Provide the (X, Y) coordinate of the cell's center where the given text is located.  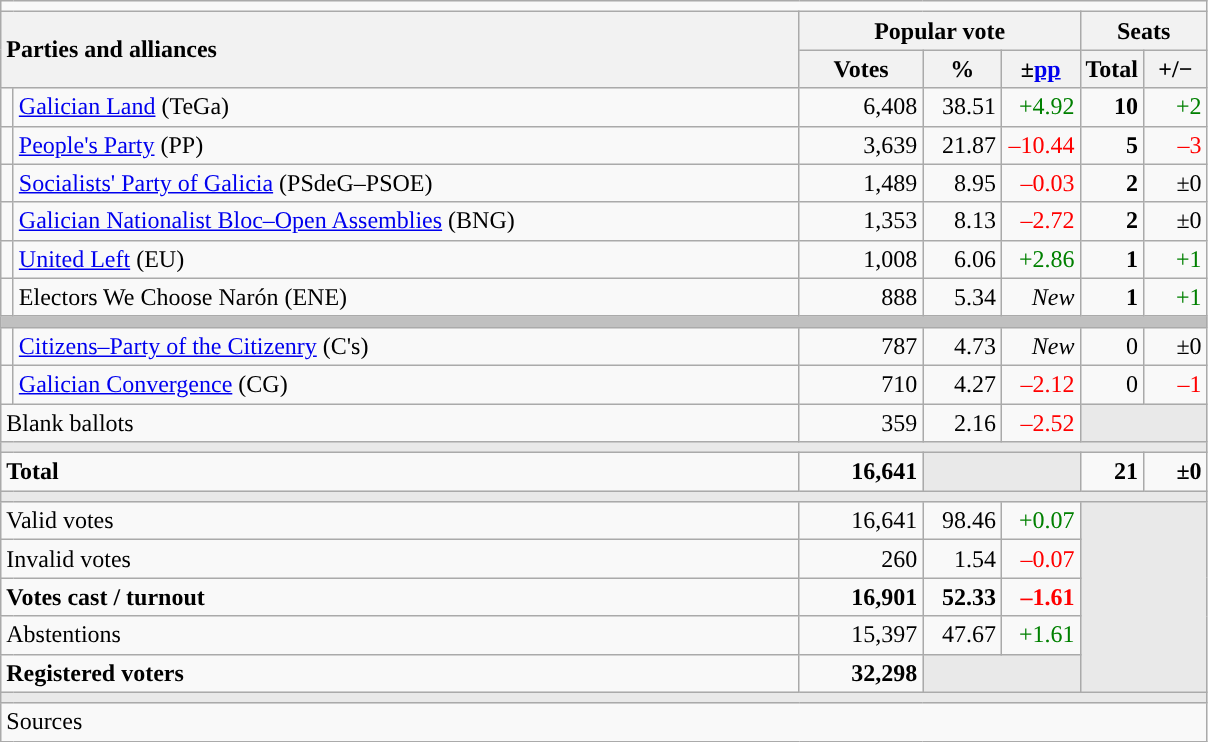
710 (861, 384)
32,298 (861, 673)
787 (861, 346)
Registered voters (400, 673)
Popular vote (940, 31)
–2.72 (1040, 221)
Galician Land (TeGa) (406, 107)
Valid votes (400, 521)
38.51 (962, 107)
–0.07 (1040, 559)
260 (861, 559)
+1.61 (1040, 635)
47.67 (962, 635)
52.33 (962, 597)
1,008 (861, 259)
Votes (861, 69)
21 (1112, 472)
+/− (1176, 69)
1,489 (861, 183)
Galician Convergence (CG) (406, 384)
6.06 (962, 259)
Blank ballots (400, 423)
People's Party (PP) (406, 145)
–3 (1176, 145)
Sources (604, 722)
Electors We Choose Narón (ENE) (406, 297)
21.87 (962, 145)
1.54 (962, 559)
98.46 (962, 521)
Socialists' Party of Galicia (PSdeG–PSOE) (406, 183)
±pp (1040, 69)
Seats (1144, 31)
2.16 (962, 423)
Galician Nationalist Bloc–Open Assemblies (BNG) (406, 221)
16,901 (861, 597)
United Left (EU) (406, 259)
+2.86 (1040, 259)
Abstentions (400, 635)
8.13 (962, 221)
+4.92 (1040, 107)
–1 (1176, 384)
–2.52 (1040, 423)
1,353 (861, 221)
+0.07 (1040, 521)
10 (1112, 107)
359 (861, 423)
–10.44 (1040, 145)
6,408 (861, 107)
+2 (1176, 107)
% (962, 69)
4.27 (962, 384)
888 (861, 297)
5.34 (962, 297)
Parties and alliances (400, 50)
–0.03 (1040, 183)
Citizens–Party of the Citizenry (C's) (406, 346)
8.95 (962, 183)
15,397 (861, 635)
5 (1112, 145)
Invalid votes (400, 559)
3,639 (861, 145)
–1.61 (1040, 597)
4.73 (962, 346)
Votes cast / turnout (400, 597)
–2.12 (1040, 384)
